Locate the cell with the specified text and output its (x, y) center coordinate. 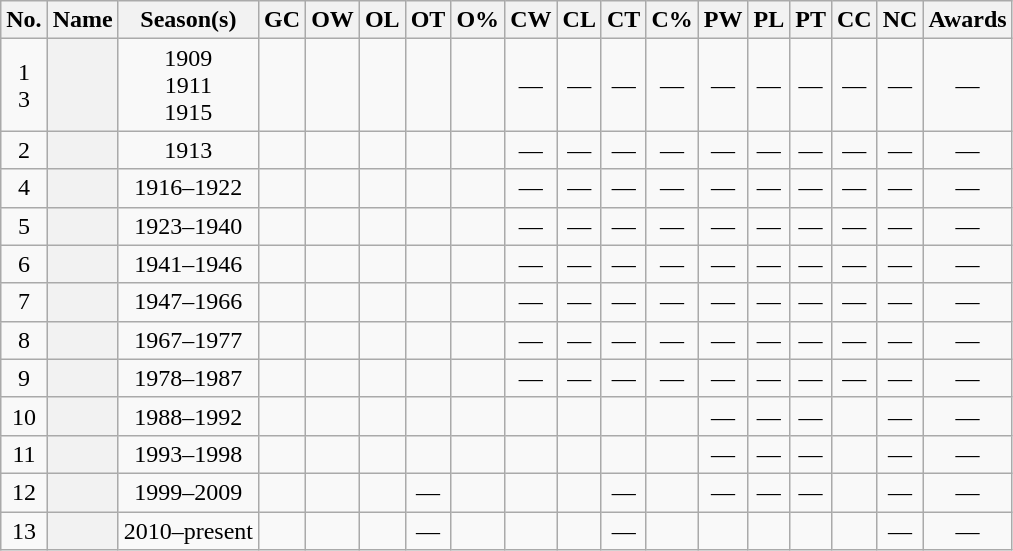
1967–1977 (188, 340)
OT (428, 20)
CW (531, 20)
8 (24, 340)
7 (24, 302)
CL (579, 20)
PL (769, 20)
1923–1940 (188, 226)
1993–1998 (188, 454)
Awards (968, 20)
1999–2009 (188, 492)
O% (478, 20)
1947–1966 (188, 302)
C% (672, 20)
CT (623, 20)
12 (24, 492)
PW (723, 20)
11 (24, 454)
OW (333, 20)
PT (811, 20)
190919111915 (188, 85)
10 (24, 416)
5 (24, 226)
Name (82, 20)
4 (24, 188)
1916–1922 (188, 188)
1941–1946 (188, 264)
OL (382, 20)
Season(s) (188, 20)
No. (24, 20)
1913 (188, 150)
GC (282, 20)
2010–present (188, 531)
2 (24, 150)
CC (854, 20)
NC (900, 20)
9 (24, 378)
1978–1987 (188, 378)
6 (24, 264)
1988–1992 (188, 416)
